Scan for the cell matching the given text and deliver its (x, y) coordinate at center. 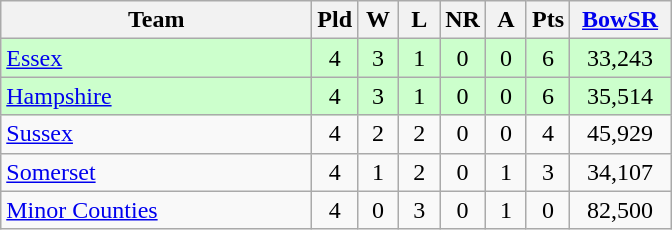
Pts (548, 20)
A (506, 20)
NR (463, 20)
BowSR (620, 20)
82,500 (620, 210)
45,929 (620, 134)
Essex (156, 58)
W (378, 20)
34,107 (620, 172)
Minor Counties (156, 210)
33,243 (620, 58)
L (420, 20)
Somerset (156, 172)
35,514 (620, 96)
Team (156, 20)
Sussex (156, 134)
Pld (335, 20)
Hampshire (156, 96)
